Locate the cell with the specified text and output its [x, y] center coordinate. 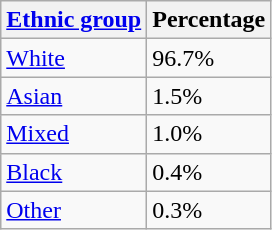
0.4% [209, 172]
0.3% [209, 210]
96.7% [209, 58]
1.0% [209, 134]
Ethnic group [74, 20]
Asian [74, 96]
Other [74, 210]
Black [74, 172]
White [74, 58]
1.5% [209, 96]
Percentage [209, 20]
Mixed [74, 134]
